Determine the (x, y) coordinate at the center of the cell enclosing the given text.  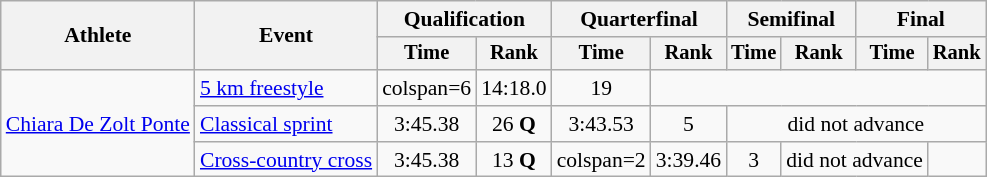
Chiara De Zolt Ponte (98, 124)
19 (602, 88)
Event (286, 36)
5 (688, 124)
Quarterfinal (640, 19)
14:18.0 (514, 88)
Semifinal (791, 19)
did not advance (856, 124)
colspan=6 (426, 88)
26 Q (514, 124)
Athlete (98, 36)
3:43.53 (602, 124)
Final (920, 19)
3:45.38 (426, 124)
Classical sprint (286, 124)
Qualification (464, 19)
5 km freestyle (286, 88)
